Locate the cell with the specified text and output its (X, Y) center coordinate. 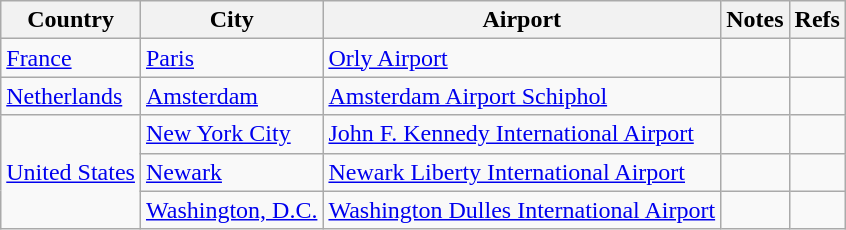
Notes (755, 20)
Orly Airport (522, 58)
John F. Kennedy International Airport (522, 134)
Washington, D.C. (231, 210)
Paris (231, 58)
Amsterdam (231, 96)
City (231, 20)
Airport (522, 20)
Refs (817, 20)
New York City (231, 134)
Newark Liberty International Airport (522, 172)
Country (71, 20)
Netherlands (71, 96)
Amsterdam Airport Schiphol (522, 96)
France (71, 58)
Washington Dulles International Airport (522, 210)
United States (71, 172)
Newark (231, 172)
